Pinpoint the cell where the given text exists, returning its [X, Y] midpoint coordinate. 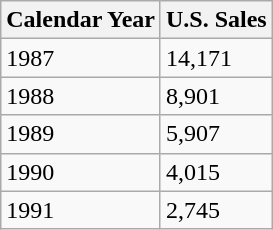
5,907 [216, 134]
2,745 [216, 210]
1990 [81, 172]
8,901 [216, 96]
1987 [81, 58]
Calendar Year [81, 20]
U.S. Sales [216, 20]
14,171 [216, 58]
1991 [81, 210]
1988 [81, 96]
1989 [81, 134]
4,015 [216, 172]
